Find where the given text appears and provide that cell's center as (x, y) coordinate. 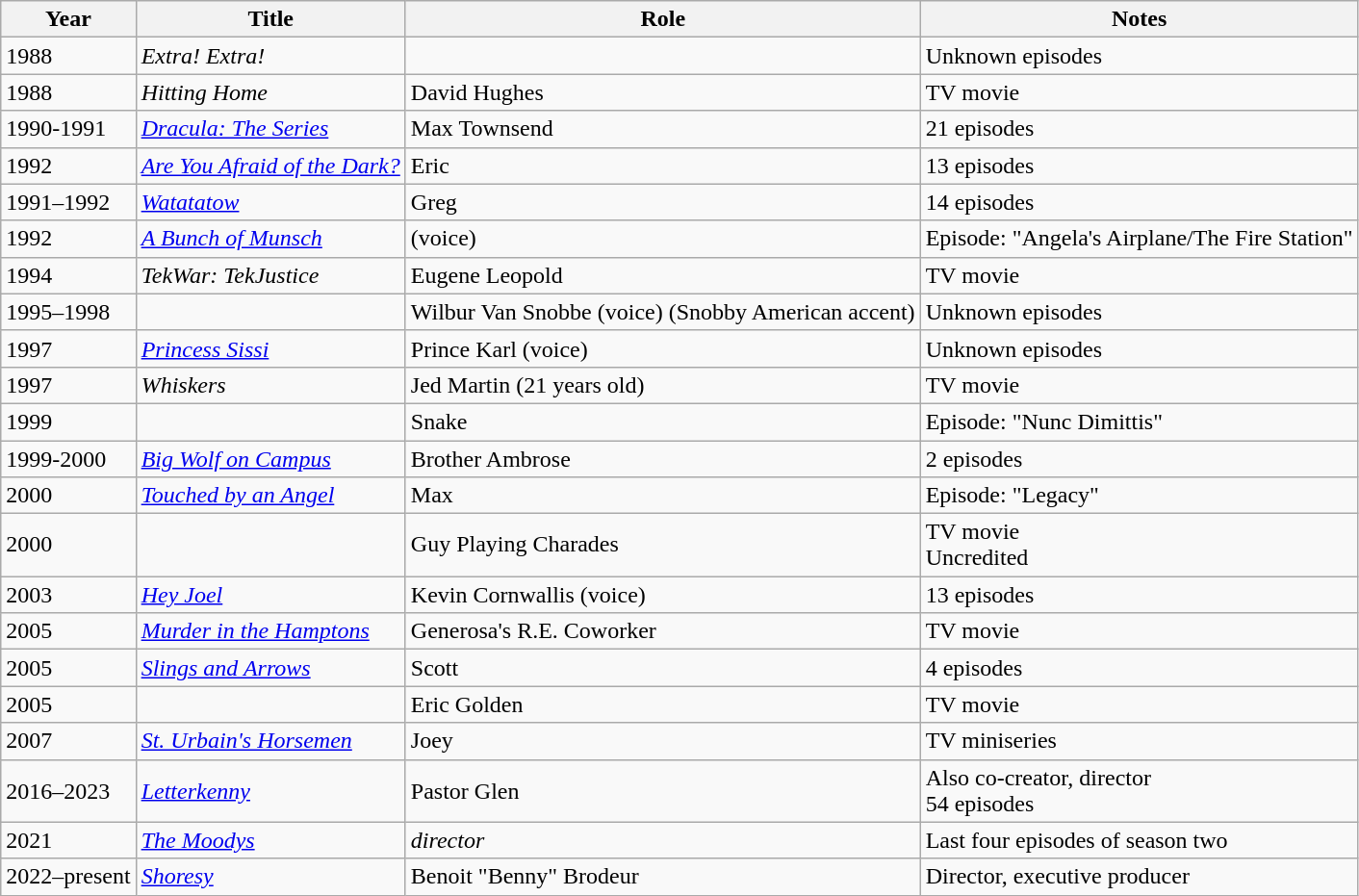
Episode: "Nunc Dimittis" (1140, 422)
Year (68, 19)
Episode: "Angela's Airplane/The Fire Station" (1140, 239)
Also co-creator, director54 episodes (1140, 791)
Episode: "Legacy" (1140, 496)
Greg (662, 202)
4 episodes (1140, 668)
Eric Golden (662, 704)
Notes (1140, 19)
1995–1998 (68, 312)
1999 (68, 422)
Hitting Home (270, 92)
1990-1991 (68, 129)
2 episodes (1140, 459)
Slings and Arrows (270, 668)
Max Townsend (662, 129)
Director, executive producer (1140, 877)
TV miniseries (1140, 741)
Kevin Cornwallis (voice) (662, 595)
14 episodes (1140, 202)
21 episodes (1140, 129)
Touched by an Angel (270, 496)
Extra! Extra! (270, 56)
1991–1992 (68, 202)
TekWar: TekJustice (270, 275)
director (662, 840)
Brother Ambrose (662, 459)
The Moodys (270, 840)
Generosa's R.E. Coworker (662, 631)
Benoit "Benny" Brodeur (662, 877)
Title (270, 19)
(voice) (662, 239)
Shoresy (270, 877)
Hey Joel (270, 595)
1994 (68, 275)
Pastor Glen (662, 791)
2003 (68, 595)
Whiskers (270, 385)
2022–present (68, 877)
Wilbur Van Snobbe (voice) (Snobby American accent) (662, 312)
2021 (68, 840)
Dracula: The Series (270, 129)
Big Wolf on Campus (270, 459)
Snake (662, 422)
Murder in the Hamptons (270, 631)
Letterkenny (270, 791)
Guy Playing Charades (662, 545)
Max (662, 496)
Role (662, 19)
St. Urbain's Horsemen (270, 741)
Eric (662, 166)
Watatatow (270, 202)
Last four episodes of season two (1140, 840)
Joey (662, 741)
Are You Afraid of the Dark? (270, 166)
Prince Karl (voice) (662, 348)
1999-2000 (68, 459)
Eugene Leopold (662, 275)
2016–2023 (68, 791)
Jed Martin (21 years old) (662, 385)
2007 (68, 741)
David Hughes (662, 92)
A Bunch of Munsch (270, 239)
TV movieUncredited (1140, 545)
Scott (662, 668)
Princess Sissi (270, 348)
